Scan for the cell matching the given text and deliver its [x, y] coordinate at center. 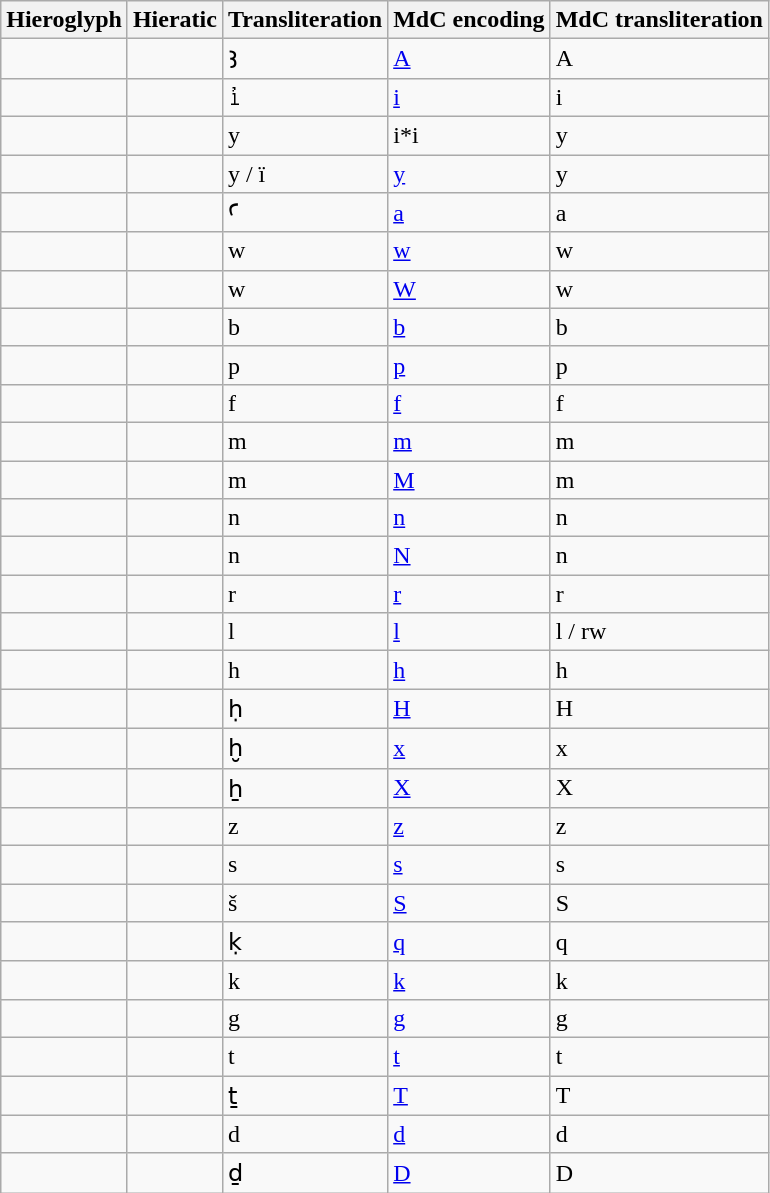
Hieratic [174, 20]
Ꜣ [304, 59]
ṯ [304, 1096]
y / ï [304, 173]
ḳ [304, 942]
Hieroglyph [64, 20]
ḫ [304, 748]
i*i [469, 135]
ẖ [304, 788]
ḥ [304, 709]
M [469, 479]
Ꜥ [304, 213]
N [469, 556]
š [304, 903]
W [469, 289]
ḏ [304, 1173]
Transliteration [304, 20]
MdC transliteration [659, 20]
MdC encoding [469, 20]
ꞽ [304, 97]
l / rw [659, 632]
